Capture the cell that displays the provided text and extract its [x, y] central coordinate. 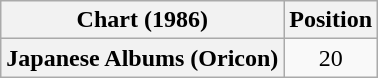
Position [331, 20]
Japanese Albums (Oricon) [142, 58]
Chart (1986) [142, 20]
20 [331, 58]
